Scan for the cell matching the given text and deliver its [x, y] coordinate at center. 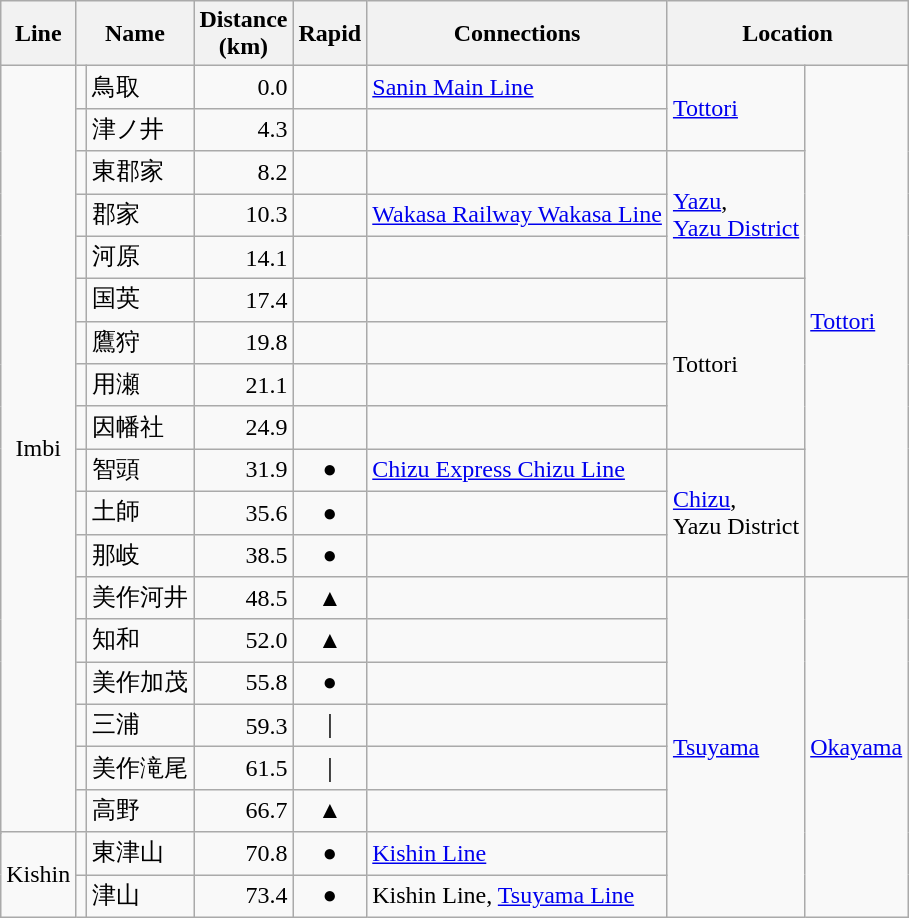
24.9 [244, 428]
48.5 [244, 598]
津ノ井 [140, 130]
東郡家 [140, 172]
Distance(km) [244, 34]
4.3 [244, 130]
38.5 [244, 556]
21.1 [244, 386]
61.5 [244, 768]
52.0 [244, 640]
66.7 [244, 810]
14.1 [244, 258]
美作加茂 [140, 684]
Connections [518, 34]
美作滝尾 [140, 768]
Chizu Express Chizu Line [518, 470]
Yazu,Yazu District [736, 215]
鳥取 [140, 88]
Kishin [38, 874]
10.3 [244, 216]
35.6 [244, 512]
鷹狩 [140, 342]
那岐 [140, 556]
Line [38, 34]
郡家 [140, 216]
59.3 [244, 726]
Name [135, 34]
三浦 [140, 726]
土師 [140, 512]
Imbi [38, 449]
美作河井 [140, 598]
31.9 [244, 470]
Sanin Main Line [518, 88]
Okayama [856, 747]
津山 [140, 896]
Kishin Line, Tsuyama Line [518, 896]
知和 [140, 640]
17.4 [244, 300]
70.8 [244, 854]
国英 [140, 300]
河原 [140, 258]
Location [787, 34]
Chizu,Yazu District [736, 513]
Tsuyama [736, 747]
0.0 [244, 88]
73.4 [244, 896]
19.8 [244, 342]
8.2 [244, 172]
因幡社 [140, 428]
Kishin Line [518, 854]
Rapid [330, 34]
Wakasa Railway Wakasa Line [518, 216]
55.8 [244, 684]
智頭 [140, 470]
用瀬 [140, 386]
東津山 [140, 854]
高野 [140, 810]
